Output the [X, Y] coordinate of the center of the cell containing the given text.  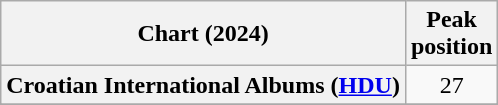
Chart (2024) [204, 34]
Croatian International Albums (HDU) [204, 85]
27 [451, 85]
Peakposition [451, 34]
